Identify which cell holds the provided text, then report its [X, Y] central coordinate. 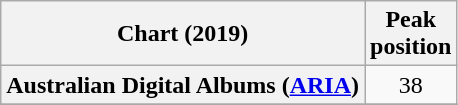
38 [411, 85]
Australian Digital Albums (ARIA) [183, 85]
Peakposition [411, 34]
Chart (2019) [183, 34]
